Pinpoint the cell where the given text exists, returning its (X, Y) midpoint coordinate. 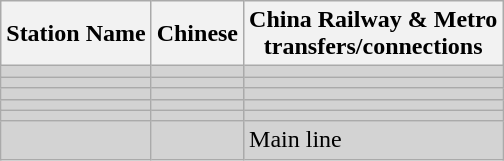
Main line (374, 140)
Station Name (76, 34)
Chinese (197, 34)
China Railway & Metrotransfers/connections (374, 34)
